Return [X, Y] of the center of cell containing provided text 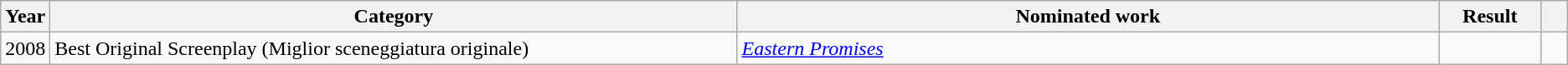
Best Original Screenplay (Miglior sceneggiatura originale) [394, 48]
Category [394, 17]
Result [1490, 17]
Year [25, 17]
Nominated work [1087, 17]
Eastern Promises [1087, 48]
2008 [25, 48]
